Locate the cell with the specified text and output its [X, Y] center coordinate. 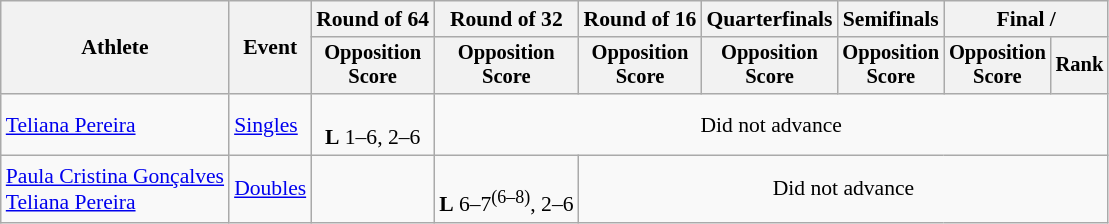
Singles [270, 124]
L 6–7(6–8), 2–6 [506, 190]
Semifinals [890, 19]
Quarterfinals [769, 19]
Rank [1080, 66]
Final / [1026, 19]
Paula Cristina GonçalvesTeliana Pereira [115, 190]
Round of 64 [372, 19]
Round of 16 [640, 19]
Athlete [115, 48]
L 1–6, 2–6 [372, 124]
Teliana Pereira [115, 124]
Round of 32 [506, 19]
Event [270, 48]
Doubles [270, 190]
